Locate the cell with the specified text and output its (X, Y) center coordinate. 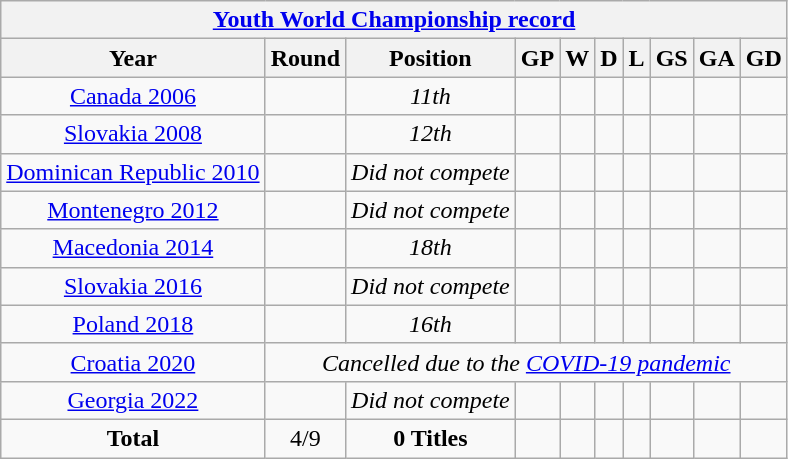
18th (431, 248)
Georgia 2022 (133, 400)
12th (431, 134)
4/9 (305, 438)
Slovakia 2008 (133, 134)
Poland 2018 (133, 324)
Canada 2006 (133, 96)
GS (672, 58)
GD (764, 58)
Dominican Republic 2010 (133, 172)
GP (537, 58)
Cancelled due to the COVID-19 pandemic (526, 362)
GA (716, 58)
Youth World Championship record (394, 20)
Croatia 2020 (133, 362)
0 Titles (431, 438)
L (636, 58)
Montenegro 2012 (133, 210)
16th (431, 324)
Slovakia 2016 (133, 286)
Year (133, 58)
Round (305, 58)
W (578, 58)
D (609, 58)
11th (431, 96)
Macedonia 2014 (133, 248)
Position (431, 58)
Total (133, 438)
